Search for the cell housing the specified text and yield its (x, y) center coordinate. 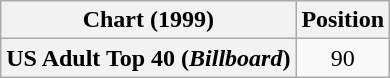
Chart (1999) (148, 20)
US Adult Top 40 (Billboard) (148, 58)
90 (343, 58)
Position (343, 20)
